Search for the cell housing the specified text and yield its (X, Y) center coordinate. 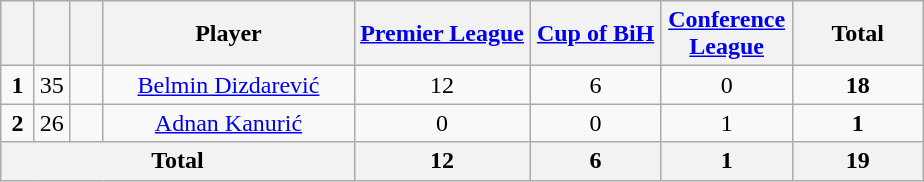
35 (52, 85)
26 (52, 123)
Conference League (726, 34)
Premier League (442, 34)
2 (18, 123)
18 (858, 85)
19 (858, 161)
Cup of BiH (596, 34)
Player (228, 34)
Adnan Kanurić (228, 123)
Belmin Dizdarević (228, 85)
